Return the [X, Y] coordinate for the center point of the cell that contains the specified text.  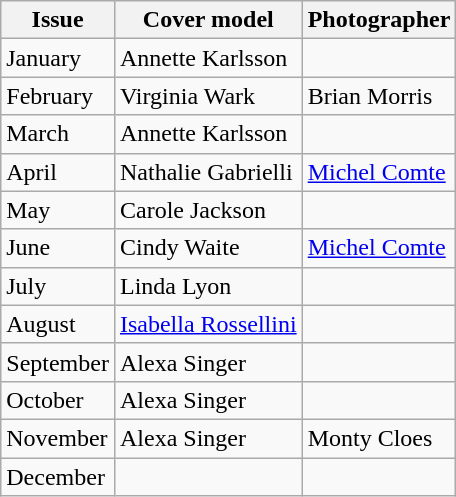
Brian Morris [379, 96]
December [58, 477]
June [58, 248]
Monty Cloes [379, 438]
Nathalie Gabrielli [208, 172]
Cindy Waite [208, 248]
July [58, 286]
May [58, 210]
Linda Lyon [208, 286]
Photographer [379, 20]
Cover model [208, 20]
Issue [58, 20]
Virginia Wark [208, 96]
Isabella Rossellini [208, 324]
September [58, 362]
August [58, 324]
January [58, 58]
February [58, 96]
March [58, 134]
November [58, 438]
October [58, 400]
Carole Jackson [208, 210]
April [58, 172]
